From the cell containing the given text, extract its center point as (X, Y) coordinate. 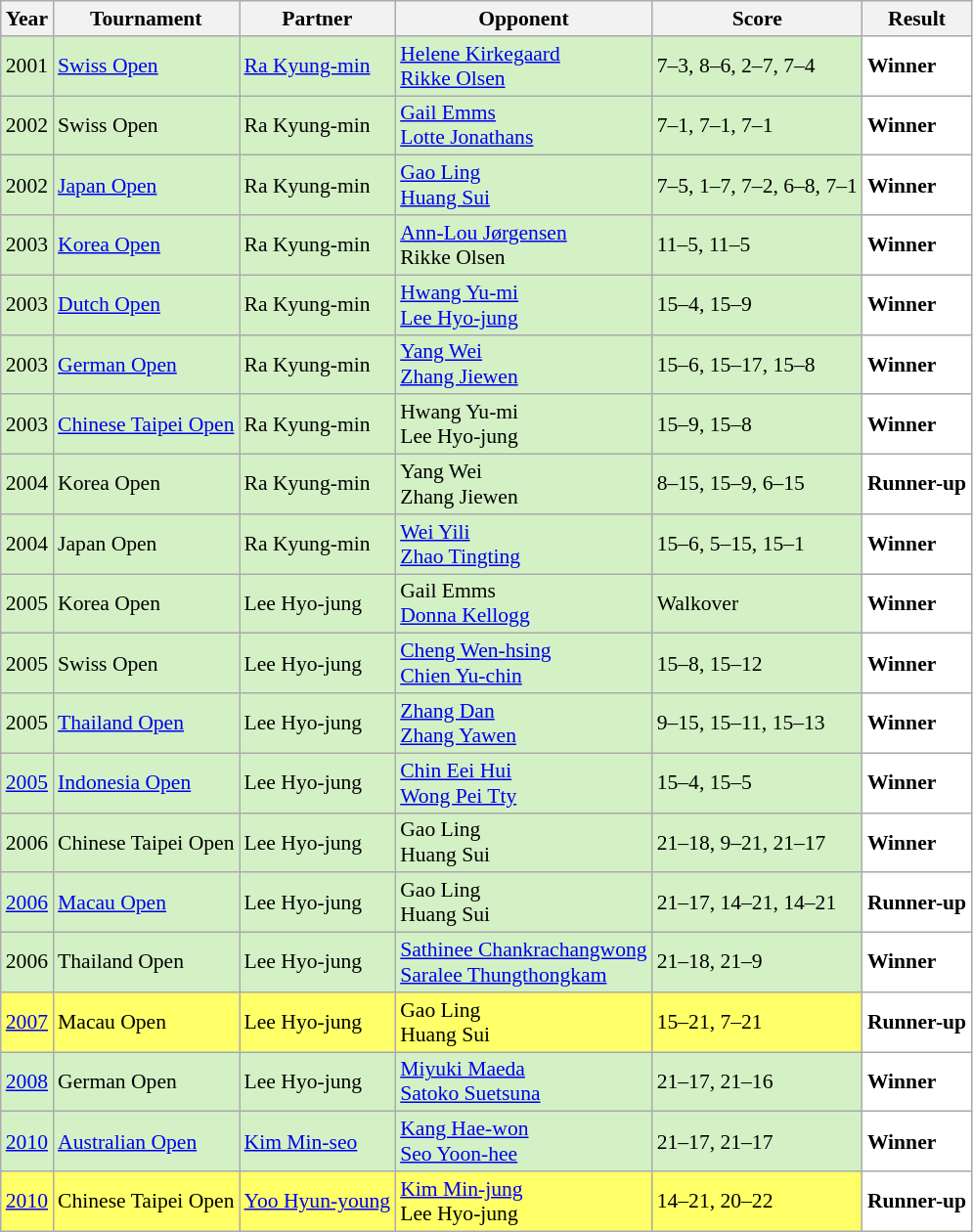
Opponent (523, 19)
Partner (317, 19)
Zhang Dan Zhang Yawen (523, 724)
Score (757, 19)
15–21, 7–21 (757, 1023)
Wei Yili Zhao Tingting (523, 544)
Ann-Lou Jørgensen Rikke Olsen (523, 244)
Tournament (146, 19)
Year (27, 19)
2008 (27, 1081)
2007 (27, 1023)
2001 (27, 66)
21–17, 21–16 (757, 1081)
Gail Emms Lotte Jonathans (523, 125)
Chin Eei Hui Wong Pei Tty (523, 782)
Sathinee Chankrachangwong Saralee Thungthongkam (523, 962)
14–21, 20–22 (757, 1201)
Helene Kirkegaard Rikke Olsen (523, 66)
Cheng Wen-hsing Chien Yu-chin (523, 663)
7–1, 7–1, 7–1 (757, 125)
7–5, 1–7, 7–2, 6–8, 7–1 (757, 186)
21–17, 21–17 (757, 1142)
Walkover (757, 604)
9–15, 15–11, 15–13 (757, 724)
15–9, 15–8 (757, 424)
Miyuki Maeda Satoko Suetsuna (523, 1081)
21–18, 21–9 (757, 962)
15–8, 15–12 (757, 663)
21–17, 14–21, 14–21 (757, 903)
Result (917, 19)
Indonesia Open (146, 782)
15–4, 15–9 (757, 305)
Kim Min-jung Lee Hyo-jung (523, 1201)
21–18, 9–21, 21–17 (757, 843)
Kim Min-seo (317, 1142)
11–5, 11–5 (757, 244)
15–6, 15–17, 15–8 (757, 364)
Dutch Open (146, 305)
Gail Emms Donna Kellogg (523, 604)
Australian Open (146, 1142)
15–6, 5–15, 15–1 (757, 544)
Yoo Hyun-young (317, 1201)
Kang Hae-won Seo Yoon-hee (523, 1142)
7–3, 8–6, 2–7, 7–4 (757, 66)
8–15, 15–9, 6–15 (757, 485)
15–4, 15–5 (757, 782)
